Scan for the cell matching the given text and deliver its [X, Y] coordinate at center. 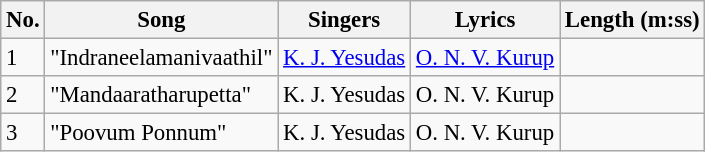
Length (m:ss) [632, 20]
3 [23, 133]
Song [162, 20]
Singers [344, 20]
"Mandaaratharupetta" [162, 95]
1 [23, 58]
"Indraneelamanivaathil" [162, 58]
No. [23, 20]
2 [23, 95]
Lyrics [486, 20]
"Poovum Ponnum" [162, 133]
